Search for the cell housing the specified text and yield its (x, y) center coordinate. 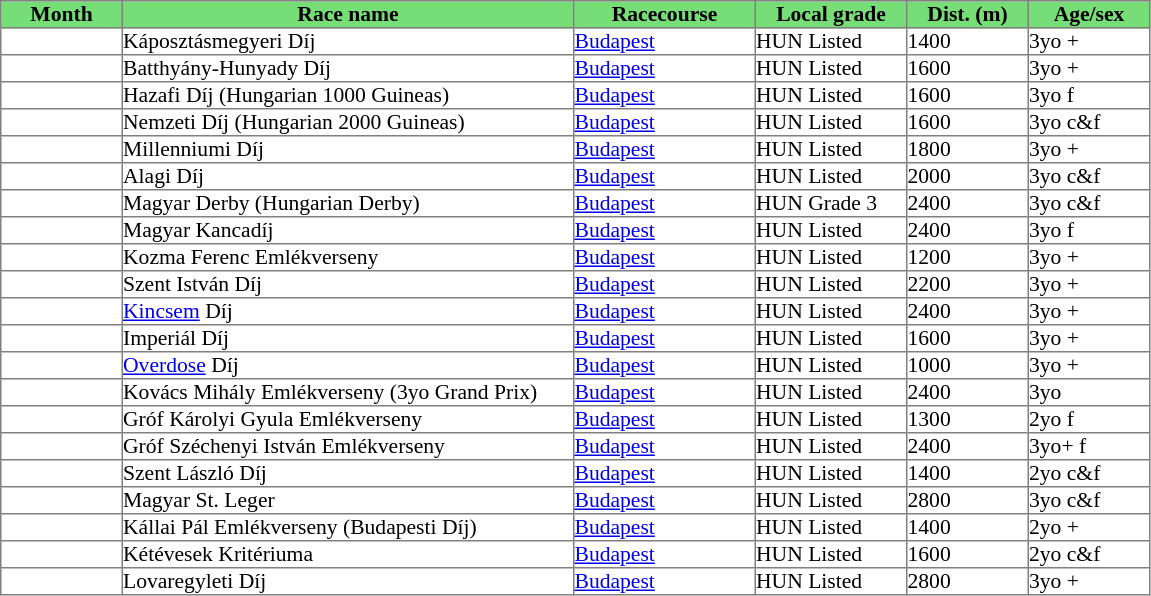
Kállai Pál Emlékverseny (Budapesti Díj) (348, 528)
Magyar St. Leger (348, 500)
Gróf Széchenyi István Emlékverseny (348, 446)
Szent László Díj (348, 474)
Age/sex (1089, 14)
2yo + (1089, 528)
Gróf Károlyi Gyula Emlékverseny (348, 420)
Racecourse (665, 14)
3yo (1089, 392)
HUN Grade 3 (831, 204)
Dist. (m) (968, 14)
Szent István Díj (348, 284)
1000 (968, 366)
1200 (968, 258)
2000 (968, 176)
3yo+ f (1089, 446)
Month (62, 14)
Kétévesek Kritériuma (348, 554)
Magyar Kancadíj (348, 230)
Kincsem Díj (348, 312)
Batthyány-Hunyady Díj (348, 68)
Magyar Derby (Hungarian Derby) (348, 204)
Imperiál Díj (348, 338)
1300 (968, 420)
1800 (968, 150)
Overdose Díj (348, 366)
Lovaregyleti Díj (348, 582)
Káposztásmegyeri Díj (348, 42)
Race name (348, 14)
2200 (968, 284)
Hazafi Díj (Hungarian 1000 Guineas) (348, 96)
2yo f (1089, 420)
Alagi Díj (348, 176)
Local grade (831, 14)
Kozma Ferenc Emlékverseny (348, 258)
Millenniumi Díj (348, 150)
Nemzeti Díj (Hungarian 2000 Guineas) (348, 122)
Kovács Mihály Emlékverseny (3yo Grand Prix) (348, 392)
